From the cell containing the given text, extract its center point as [X, Y] coordinate. 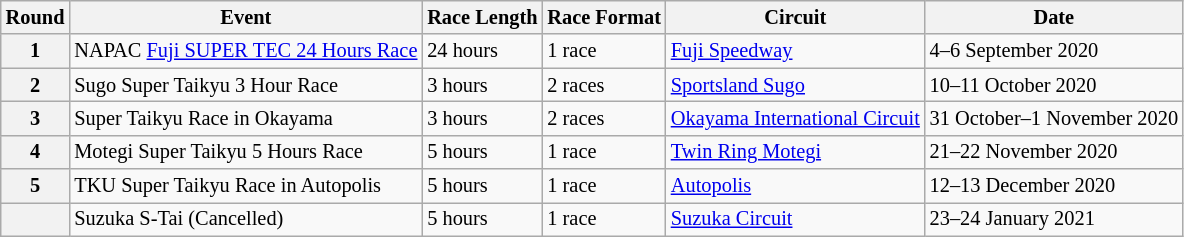
Date [1054, 17]
1 [36, 51]
Sugo Super Taikyu 3 Hour Race [246, 85]
Suzuka Circuit [796, 219]
12–13 December 2020 [1054, 186]
Autopolis [796, 186]
Sportsland Sugo [796, 85]
Circuit [796, 17]
31 October–1 November 2020 [1054, 118]
NAPAC Fuji SUPER TEC 24 Hours Race [246, 51]
4–6 September 2020 [1054, 51]
TKU Super Taikyu Race in Autopolis [246, 186]
Suzuka S-Tai (Cancelled) [246, 219]
Motegi Super Taikyu 5 Hours Race [246, 152]
5 [36, 186]
Twin Ring Motegi [796, 152]
10–11 October 2020 [1054, 85]
Okayama International Circuit [796, 118]
4 [36, 152]
Event [246, 17]
Super Taikyu Race in Okayama [246, 118]
Fuji Speedway [796, 51]
21–22 November 2020 [1054, 152]
Race Format [604, 17]
2 [36, 85]
24 hours [482, 51]
3 [36, 118]
23–24 January 2021 [1054, 219]
Round [36, 17]
Race Length [482, 17]
